Pinpoint the cell where the given text exists, returning its (X, Y) midpoint coordinate. 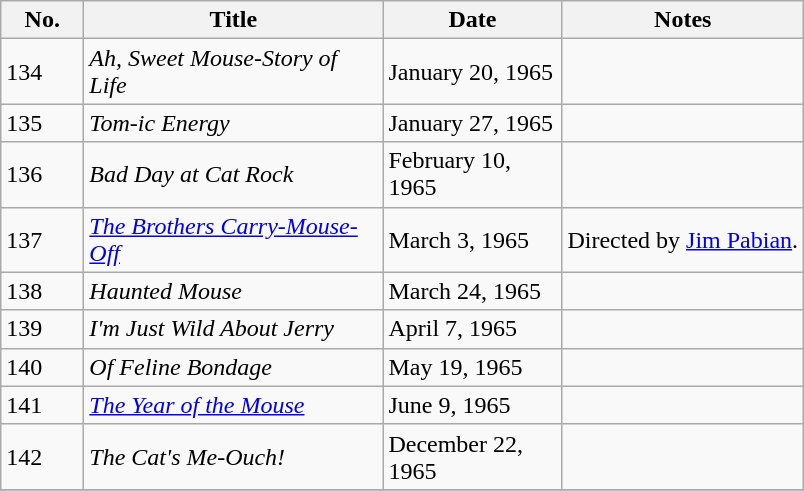
Of Feline Bondage (234, 367)
The Year of the Mouse (234, 405)
142 (42, 456)
The Cat's Me-Ouch! (234, 456)
140 (42, 367)
137 (42, 240)
139 (42, 329)
April 7, 1965 (472, 329)
Ah, Sweet Mouse-Story of Life (234, 72)
The Brothers Carry-Mouse-Off (234, 240)
March 24, 1965 (472, 291)
January 27, 1965 (472, 123)
Title (234, 20)
Date (472, 20)
138 (42, 291)
135 (42, 123)
Directed by Jim Pabian. (683, 240)
December 22, 1965 (472, 456)
136 (42, 174)
Tom-ic Energy (234, 123)
February 10, 1965 (472, 174)
I'm Just Wild About Jerry (234, 329)
Haunted Mouse (234, 291)
March 3, 1965 (472, 240)
141 (42, 405)
No. (42, 20)
January 20, 1965 (472, 72)
Bad Day at Cat Rock (234, 174)
134 (42, 72)
Notes (683, 20)
June 9, 1965 (472, 405)
May 19, 1965 (472, 367)
